Return (x, y) of the center of cell containing provided text 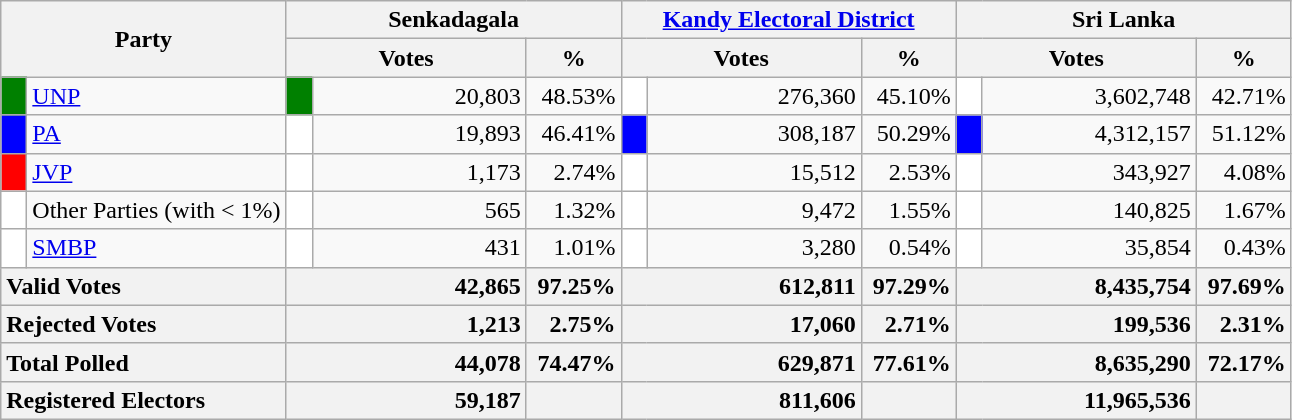
UNP (156, 96)
565 (419, 210)
97.25% (574, 286)
11,965,536 (1076, 400)
48.53% (574, 96)
97.69% (1244, 286)
Sri Lanka (1124, 20)
Party (144, 39)
308,187 (754, 134)
3,602,748 (1089, 96)
3,280 (754, 248)
Valid Votes (144, 286)
Registered Electors (144, 400)
4,312,157 (1089, 134)
Rejected Votes (144, 324)
JVP (156, 172)
140,825 (1089, 210)
431 (419, 248)
42.71% (1244, 96)
629,871 (741, 362)
2.75% (574, 324)
15,512 (754, 172)
Other Parties (with < 1%) (156, 210)
1,213 (406, 324)
17,060 (741, 324)
19,893 (419, 134)
44,078 (406, 362)
Total Polled (144, 362)
276,360 (754, 96)
8,635,290 (1076, 362)
9,472 (754, 210)
8,435,754 (1076, 286)
199,536 (1076, 324)
1.67% (1244, 210)
2.71% (908, 324)
811,606 (741, 400)
20,803 (419, 96)
77.61% (908, 362)
Senkadagala (454, 20)
50.29% (908, 134)
1.55% (908, 210)
72.17% (1244, 362)
PA (156, 134)
1.32% (574, 210)
1.01% (574, 248)
51.12% (1244, 134)
35,854 (1089, 248)
59,187 (406, 400)
46.41% (574, 134)
0.43% (1244, 248)
2.74% (574, 172)
SMBP (156, 248)
42,865 (406, 286)
612,811 (741, 286)
45.10% (908, 96)
4.08% (1244, 172)
Kandy Electoral District (788, 20)
1,173 (419, 172)
97.29% (908, 286)
2.31% (1244, 324)
2.53% (908, 172)
74.47% (574, 362)
343,927 (1089, 172)
0.54% (908, 248)
